Identify which cell holds the provided text, then report its [x, y] central coordinate. 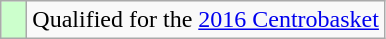
Qualified for the 2016 Centrobasket [206, 20]
